From the cell containing the given text, extract its center point as (x, y) coordinate. 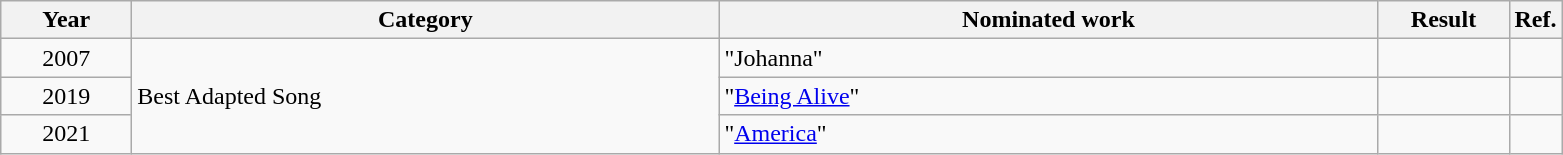
2019 (66, 96)
"America" (1048, 134)
2007 (66, 58)
Nominated work (1048, 20)
2021 (66, 134)
Year (66, 20)
"Johanna" (1048, 58)
"Being Alive" (1048, 96)
Ref. (1536, 20)
Category (426, 20)
Best Adapted Song (426, 96)
Result (1444, 20)
